Return the (X, Y) coordinate for the center point of the cell that contains the specified text.  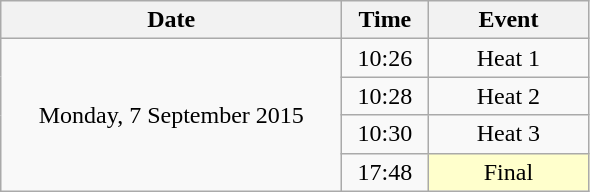
Heat 3 (508, 134)
Date (172, 20)
10:26 (385, 58)
Heat 1 (508, 58)
Heat 2 (508, 96)
17:48 (385, 172)
Final (508, 172)
Event (508, 20)
Monday, 7 September 2015 (172, 115)
10:28 (385, 96)
10:30 (385, 134)
Time (385, 20)
